Locate the cell with the specified text and output its [X, Y] center coordinate. 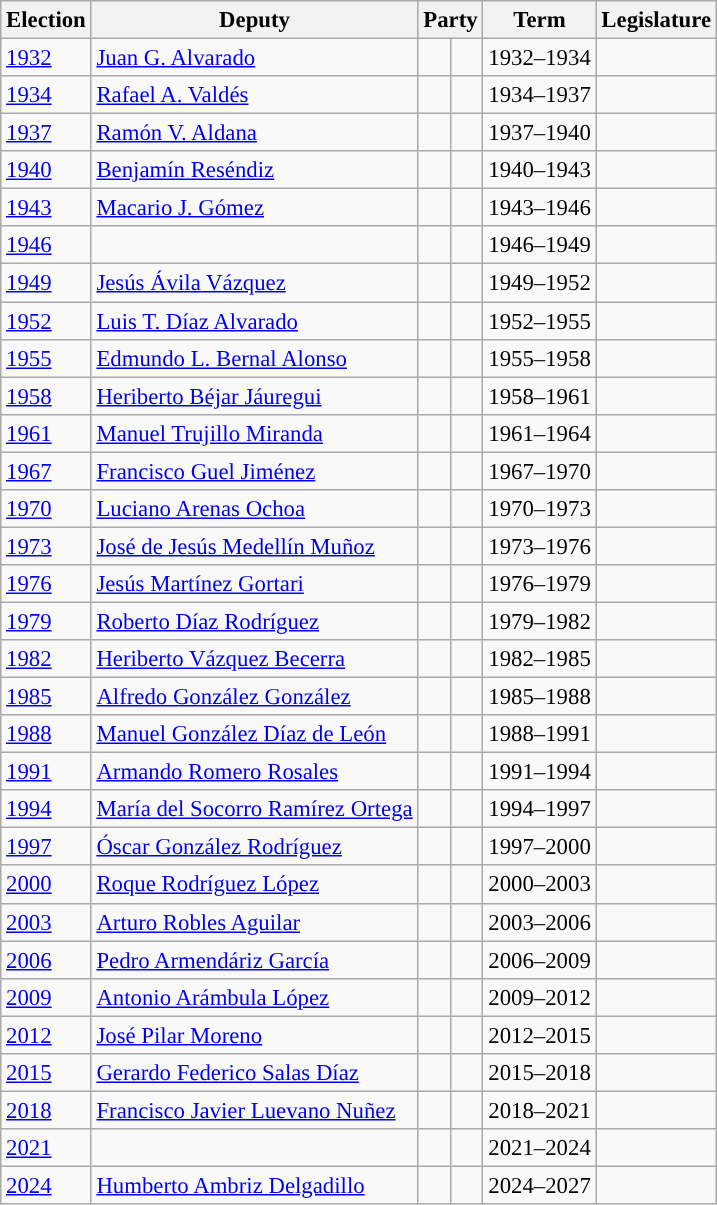
1997 [46, 847]
2024 [46, 1185]
1973 [46, 546]
1970 [46, 509]
2009 [46, 997]
1997–2000 [540, 847]
Heriberto Vázquez Becerra [254, 659]
Benjamín Reséndiz [254, 170]
Deputy [254, 20]
1940 [46, 170]
2006 [46, 960]
1937 [46, 133]
Manuel Trujillo Miranda [254, 433]
1967–1970 [540, 471]
2021 [46, 1148]
1934 [46, 95]
Gerardo Federico Salas Díaz [254, 1073]
1994 [46, 809]
1991 [46, 772]
Arturo Robles Aguilar [254, 922]
Armando Romero Rosales [254, 772]
1988 [46, 734]
1958 [46, 396]
1991–1994 [540, 772]
1934–1937 [540, 95]
1949–1952 [540, 283]
1952 [46, 321]
2012 [46, 1035]
1958–1961 [540, 396]
2009–2012 [540, 997]
María del Socorro Ramírez Ortega [254, 809]
Jesús Martínez Gortari [254, 584]
Rafael A. Valdés [254, 95]
1994–1997 [540, 809]
Party [450, 20]
Roberto Díaz Rodríguez [254, 621]
2006–2009 [540, 960]
1967 [46, 471]
1946–1949 [540, 245]
Election [46, 20]
Luciano Arenas Ochoa [254, 509]
Jesús Ávila Vázquez [254, 283]
Francisco Guel Jiménez [254, 471]
Term [540, 20]
1985–1988 [540, 697]
Luis T. Díaz Alvarado [254, 321]
2003 [46, 922]
Manuel González Díaz de León [254, 734]
Ramón V. Aldana [254, 133]
1976 [46, 584]
José de Jesús Medellín Muñoz [254, 546]
Óscar González Rodríguez [254, 847]
1943–1946 [540, 208]
1982 [46, 659]
Francisco Javier Luevano Nuñez [254, 1110]
1973–1976 [540, 546]
Macario J. Gómez [254, 208]
1955–1958 [540, 358]
Humberto Ambriz Delgadillo [254, 1185]
2000–2003 [540, 885]
2012–2015 [540, 1035]
1961 [46, 433]
1937–1940 [540, 133]
Roque Rodríguez López [254, 885]
Heriberto Béjar Jáuregui [254, 396]
1979 [46, 621]
1943 [46, 208]
1946 [46, 245]
2024–2027 [540, 1185]
1940–1943 [540, 170]
2000 [46, 885]
Juan G. Alvarado [254, 58]
1932 [46, 58]
José Pilar Moreno [254, 1035]
1985 [46, 697]
2018–2021 [540, 1110]
Pedro Armendáriz García [254, 960]
1961–1964 [540, 433]
1979–1982 [540, 621]
Alfredo González González [254, 697]
2021–2024 [540, 1148]
Edmundo L. Bernal Alonso [254, 358]
2015 [46, 1073]
2015–2018 [540, 1073]
1952–1955 [540, 321]
1932–1934 [540, 58]
2018 [46, 1110]
1949 [46, 283]
1955 [46, 358]
2003–2006 [540, 922]
Legislature [656, 20]
1982–1985 [540, 659]
Antonio Arámbula López [254, 997]
1970–1973 [540, 509]
1976–1979 [540, 584]
1988–1991 [540, 734]
